Scan for the cell matching the given text and deliver its [X, Y] coordinate at center. 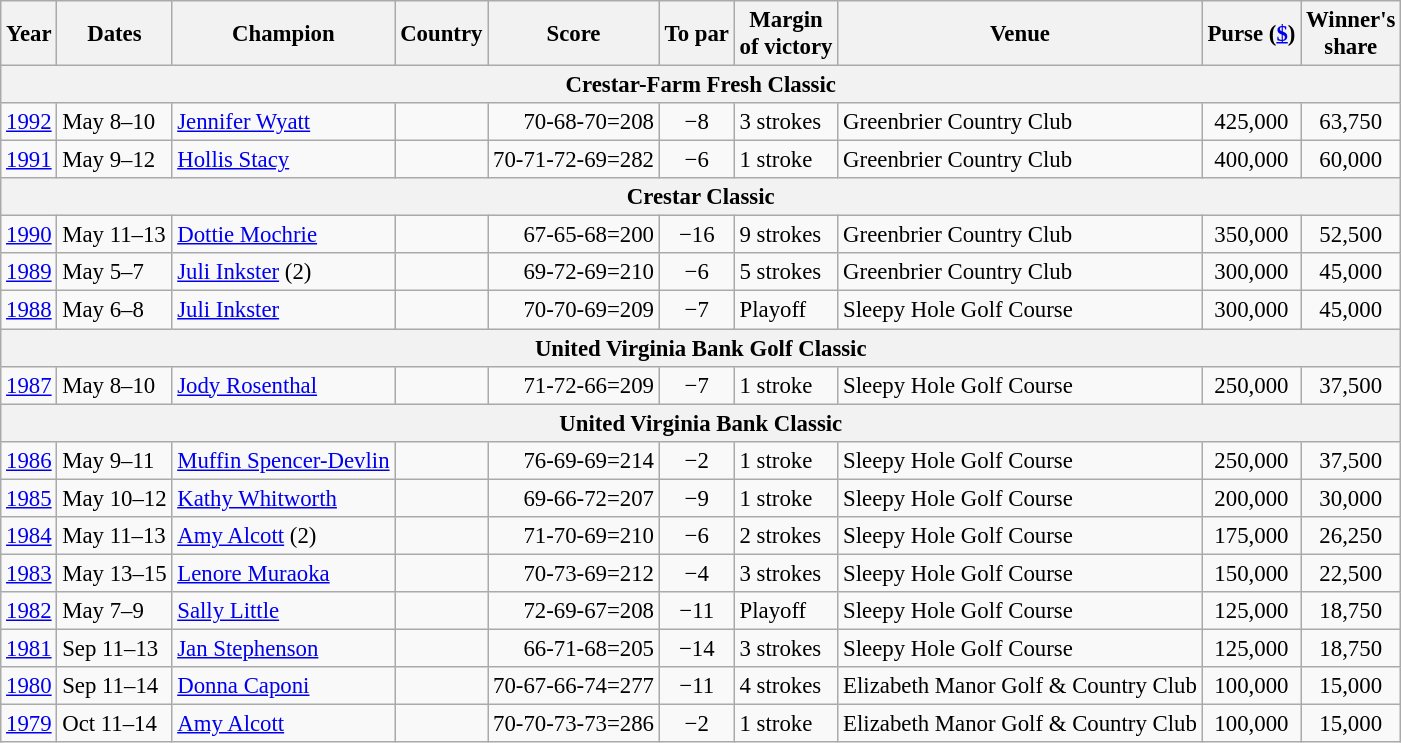
69-66-72=207 [574, 498]
1985 [29, 498]
1979 [29, 724]
70-70-73-73=286 [574, 724]
71-72-66=209 [574, 385]
26,250 [1351, 536]
Oct 11–14 [114, 724]
71-70-69=210 [574, 536]
1986 [29, 460]
1988 [29, 310]
1987 [29, 385]
70-73-69=212 [574, 573]
Hollis Stacy [284, 160]
May 7–9 [114, 611]
72-69-67=208 [574, 611]
Marginof victory [786, 34]
Donna Caponi [284, 686]
1981 [29, 648]
Champion [284, 34]
70-67-66-74=277 [574, 686]
67-65-68=200 [574, 235]
Muffin Spencer-Devlin [284, 460]
69-72-69=210 [574, 273]
22,500 [1351, 573]
30,000 [1351, 498]
Sep 11–13 [114, 648]
Country [442, 34]
Dottie Mochrie [284, 235]
175,000 [1252, 536]
Jan Stephenson [284, 648]
Purse ($) [1252, 34]
1983 [29, 573]
Amy Alcott [284, 724]
Crestar Classic [701, 197]
Amy Alcott (2) [284, 536]
−14 [696, 648]
70-70-69=209 [574, 310]
Jody Rosenthal [284, 385]
Juli Inkster [284, 310]
76-69-69=214 [574, 460]
52,500 [1351, 235]
May 9–11 [114, 460]
May 9–12 [114, 160]
Sally Little [284, 611]
Jennifer Wyatt [284, 122]
425,000 [1252, 122]
66-71-68=205 [574, 648]
2 strokes [786, 536]
1990 [29, 235]
70-68-70=208 [574, 122]
350,000 [1252, 235]
60,000 [1351, 160]
Score [574, 34]
Kathy Whitworth [284, 498]
150,000 [1252, 573]
Lenore Muraoka [284, 573]
−8 [696, 122]
May 6–8 [114, 310]
70-71-72-69=282 [574, 160]
Year [29, 34]
1989 [29, 273]
−9 [696, 498]
Crestar-Farm Fresh Classic [701, 85]
United Virginia Bank Classic [701, 423]
United Virginia Bank Golf Classic [701, 348]
63,750 [1351, 122]
Sep 11–14 [114, 686]
Winner'sshare [1351, 34]
1991 [29, 160]
Venue [1020, 34]
1984 [29, 536]
To par [696, 34]
9 strokes [786, 235]
1982 [29, 611]
May 5–7 [114, 273]
1992 [29, 122]
400,000 [1252, 160]
May 10–12 [114, 498]
5 strokes [786, 273]
Juli Inkster (2) [284, 273]
May 13–15 [114, 573]
200,000 [1252, 498]
4 strokes [786, 686]
−16 [696, 235]
−4 [696, 573]
1980 [29, 686]
Dates [114, 34]
